From the cell containing the given text, extract its center point as [X, Y] coordinate. 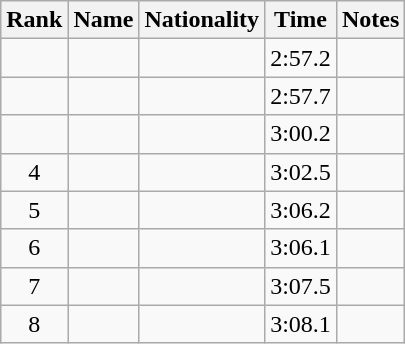
2:57.2 [301, 58]
3:00.2 [301, 134]
4 [34, 172]
2:57.7 [301, 96]
3:06.1 [301, 248]
6 [34, 248]
3:08.1 [301, 324]
Nationality [202, 20]
Time [301, 20]
3:06.2 [301, 210]
5 [34, 210]
Rank [34, 20]
3:07.5 [301, 286]
3:02.5 [301, 172]
Name [104, 20]
Notes [370, 20]
8 [34, 324]
7 [34, 286]
